For the text-containing cell, return its midpoint in [X, Y] coordinate format. 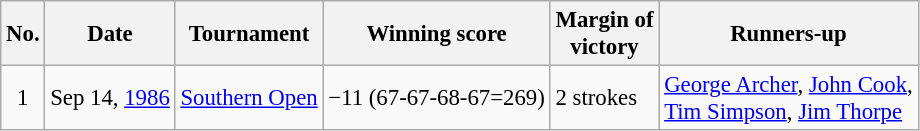
1 [23, 98]
Sep 14, 1986 [110, 98]
Runners-up [788, 34]
No. [23, 34]
George Archer, John Cook, Tim Simpson, Jim Thorpe [788, 98]
2 strokes [604, 98]
Margin ofvictory [604, 34]
−11 (67-67-68-67=269) [436, 98]
Winning score [436, 34]
Southern Open [249, 98]
Date [110, 34]
Tournament [249, 34]
